Output the [X, Y] coordinate of the center of the cell containing the given text.  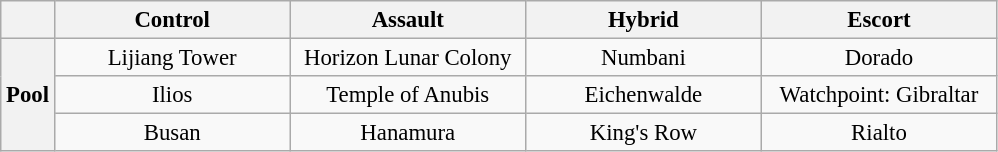
Dorado [879, 58]
Lijiang Tower [172, 58]
Numbani [644, 58]
Temple of Anubis [408, 95]
King's Row [644, 133]
Horizon Lunar Colony [408, 58]
Control [172, 20]
Hybrid [644, 20]
Ilios [172, 95]
Hanamura [408, 133]
Rialto [879, 133]
Busan [172, 133]
Watchpoint: Gibraltar [879, 95]
Eichenwalde [644, 95]
Assault [408, 20]
Escort [879, 20]
Pool [28, 96]
